Find where the given text appears and provide that cell's center as [x, y] coordinate. 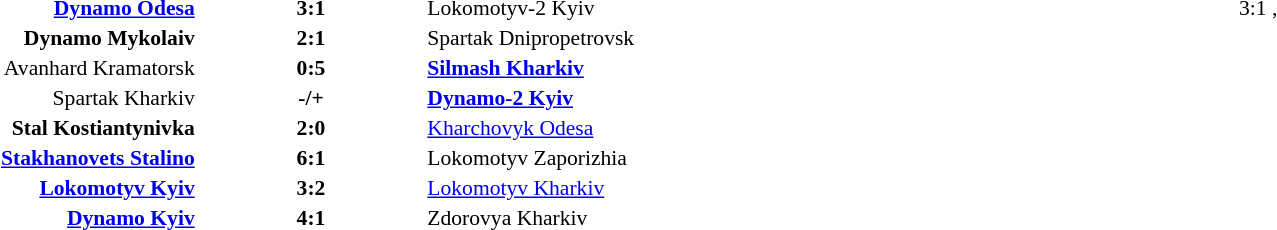
Spartak Dnipropetrovsk [615, 38]
6:1 [312, 158]
2:0 [312, 128]
2:1 [312, 38]
Dynamo-2 Kyiv [615, 98]
Lokomotyv Kharkiv [615, 188]
Lokomotyv Zaporizhia [615, 158]
3:2 [312, 188]
Kharchovyk Odesa [615, 128]
-/+ [312, 98]
0:5 [312, 68]
Silmash Kharkiv [615, 68]
